Output the [x, y] coordinate of the center of the cell containing the given text.  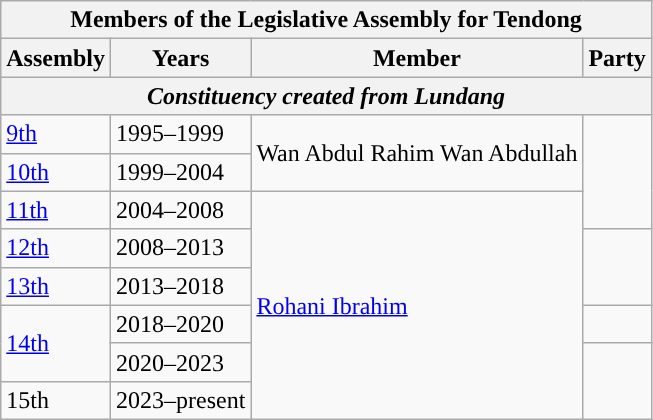
Wan Abdul Rahim Wan Abdullah [417, 153]
2020–2023 [180, 362]
1995–1999 [180, 134]
11th [56, 210]
10th [56, 172]
14th [56, 343]
Constituency created from Lundang [326, 96]
Rohani Ibrahim [417, 305]
13th [56, 286]
9th [56, 134]
2018–2020 [180, 324]
Member [417, 58]
2013–2018 [180, 286]
15th [56, 400]
1999–2004 [180, 172]
12th [56, 248]
Years [180, 58]
2008–2013 [180, 248]
2023–present [180, 400]
2004–2008 [180, 210]
Members of the Legislative Assembly for Tendong [326, 20]
Assembly [56, 58]
Party [617, 58]
